Pinpoint the cell where the given text exists, returning its [X, Y] midpoint coordinate. 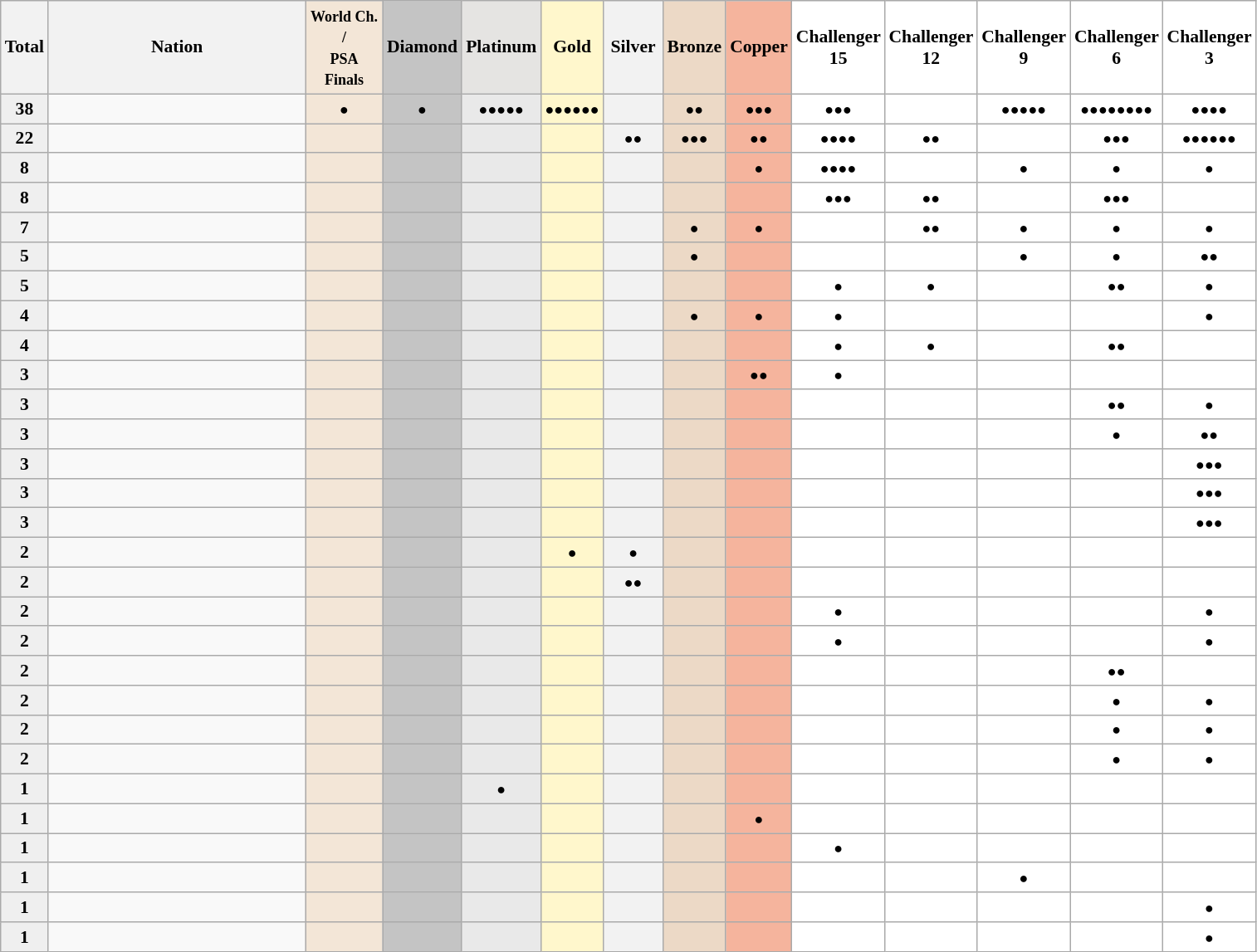
Challenger 3 [1210, 47]
Challenger 15 [839, 47]
Diamond [422, 47]
Challenger 9 [1024, 47]
Copper [759, 47]
Bronze [694, 47]
38 [25, 109]
Challenger 6 [1117, 47]
Gold [571, 47]
Total [25, 47]
●●●●●●●● [1117, 109]
World Ch. /PSA Finals [344, 47]
7 [25, 227]
Silver [633, 47]
Challenger 12 [931, 47]
Nation [177, 47]
22 [25, 139]
Platinum [501, 47]
